Output the (X, Y) coordinate of the center of the cell containing the given text.  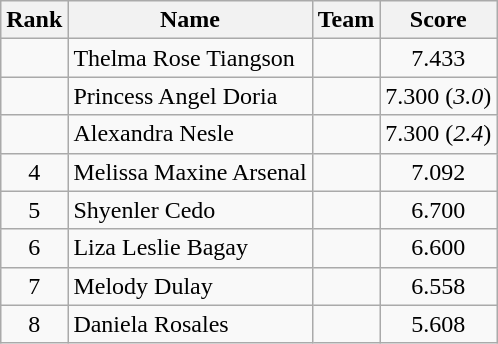
6.700 (438, 210)
Melissa Maxine Arsenal (190, 172)
Team (346, 20)
8 (34, 324)
Thelma Rose Tiangson (190, 58)
Alexandra Nesle (190, 134)
5.608 (438, 324)
Rank (34, 20)
Score (438, 20)
6.600 (438, 248)
6 (34, 248)
5 (34, 210)
Name (190, 20)
Shyenler Cedo (190, 210)
7.092 (438, 172)
Daniela Rosales (190, 324)
Princess Angel Doria (190, 96)
7.300 (2.4) (438, 134)
4 (34, 172)
7 (34, 286)
6.558 (438, 286)
Melody Dulay (190, 286)
7.300 (3.0) (438, 96)
Liza Leslie Bagay (190, 248)
7.433 (438, 58)
